Determine the [x, y] coordinate at the center of the cell enclosing the given text.  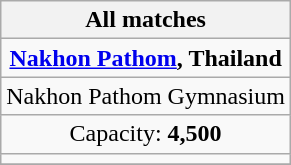
Capacity: 4,500 [146, 134]
All matches [146, 20]
Nakhon Pathom, Thailand [146, 58]
Nakhon Pathom Gymnasium [146, 96]
